Provide the (X, Y) coordinate of the cell's center where the given text is located.  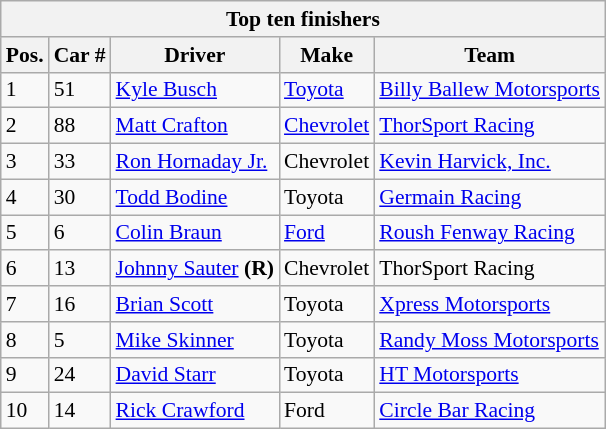
4 (25, 197)
33 (80, 162)
Kyle Busch (195, 90)
8 (25, 340)
Circle Bar Racing (490, 411)
Randy Moss Motorsports (490, 340)
Pos. (25, 55)
Team (490, 55)
10 (25, 411)
Johnny Sauter (R) (195, 269)
2 (25, 126)
7 (25, 304)
51 (80, 90)
Germain Racing (490, 197)
Roush Fenway Racing (490, 233)
Top ten finishers (303, 19)
13 (80, 269)
HT Motorsports (490, 375)
Matt Crafton (195, 126)
Make (326, 55)
Driver (195, 55)
3 (25, 162)
Kevin Harvick, Inc. (490, 162)
Todd Bodine (195, 197)
David Starr (195, 375)
30 (80, 197)
14 (80, 411)
Car # (80, 55)
88 (80, 126)
Billy Ballew Motorsports (490, 90)
Rick Crawford (195, 411)
9 (25, 375)
16 (80, 304)
Colin Braun (195, 233)
1 (25, 90)
Mike Skinner (195, 340)
Xpress Motorsports (490, 304)
Brian Scott (195, 304)
24 (80, 375)
Ron Hornaday Jr. (195, 162)
